Detect which cell encompasses the target text, then output its (X, Y) center coordinate. 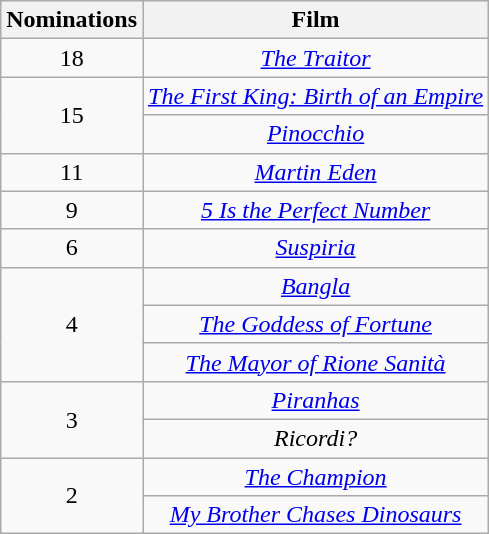
The Goddess of Fortune (315, 324)
The Mayor of Rione Sanità (315, 362)
2 (72, 496)
9 (72, 210)
15 (72, 115)
Piranhas (315, 400)
4 (72, 324)
Film (315, 20)
Suspiria (315, 248)
3 (72, 419)
The First King: Birth of an Empire (315, 96)
The Traitor (315, 58)
5 Is the Perfect Number (315, 210)
My Brother Chases Dinosaurs (315, 515)
The Champion (315, 477)
Nominations (72, 20)
18 (72, 58)
Pinocchio (315, 134)
Bangla (315, 286)
Martin Eden (315, 172)
6 (72, 248)
Ricordi? (315, 438)
11 (72, 172)
